For the text-containing cell, return its midpoint in (x, y) coordinate format. 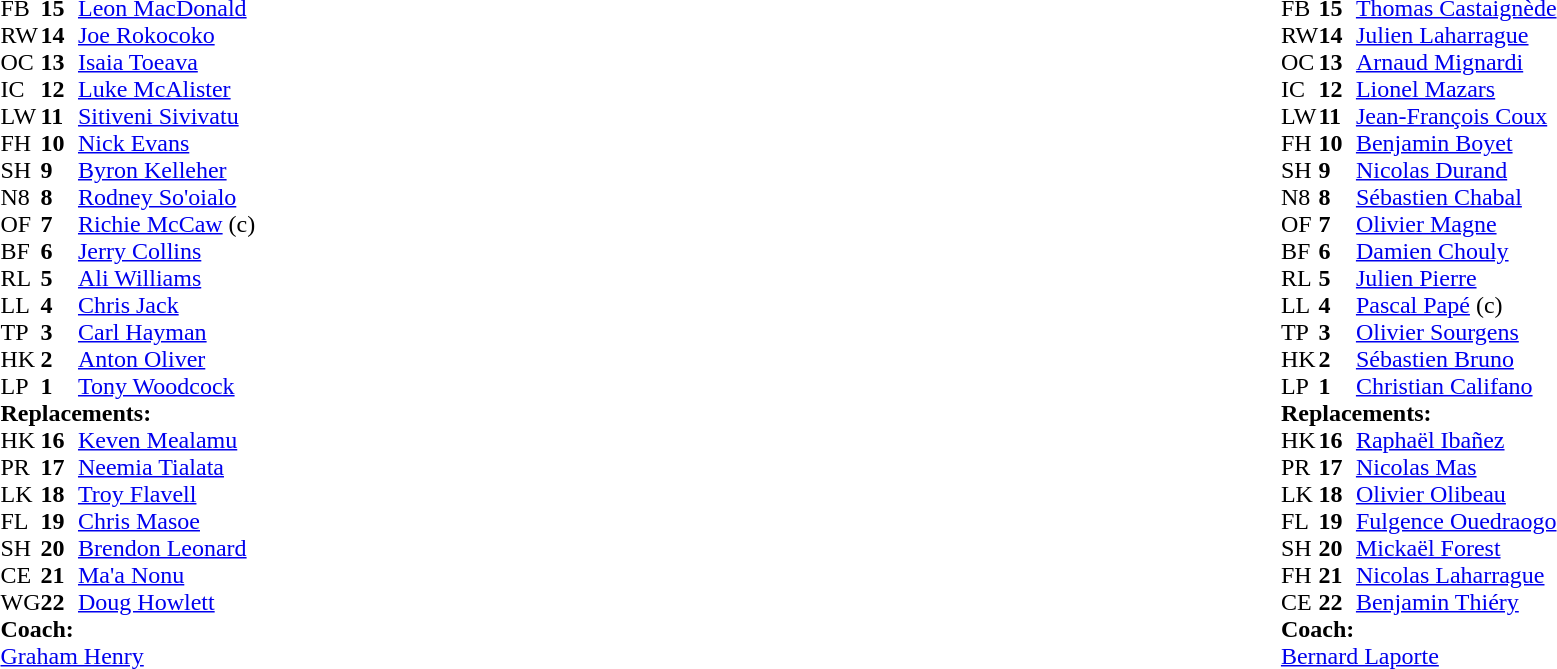
Neemia Tialata (166, 468)
Raphaël Ibañez (1456, 440)
Julien Pierre (1456, 278)
Olivier Magne (1456, 224)
Jean-François Coux (1456, 116)
Chris Jack (166, 306)
Olivier Olibeau (1456, 494)
Rodney So'oialo (166, 198)
Sébastien Chabal (1456, 198)
Brendon Leonard (166, 548)
Nicolas Durand (1456, 170)
Benjamin Boyet (1456, 144)
Byron Kelleher (166, 170)
Christian Califano (1456, 386)
Sébastien Bruno (1456, 360)
Fulgence Ouedraogo (1456, 522)
Nicolas Mas (1456, 468)
Troy Flavell (166, 494)
WG (20, 602)
Anton Oliver (166, 360)
Keven Mealamu (166, 440)
Tony Woodcock (166, 386)
Nicolas Laharrague (1456, 576)
Luke McAlister (166, 90)
Doug Howlett (166, 602)
Isaia Toeava (166, 62)
Mickaël Forest (1456, 548)
Ma'a Nonu (166, 576)
Arnaud Mignardi (1456, 62)
Nick Evans (166, 144)
Carl Hayman (166, 332)
Joe Rokocoko (166, 36)
Olivier Sourgens (1456, 332)
Benjamin Thiéry (1456, 602)
Jerry Collins (166, 252)
Richie McCaw (c) (166, 224)
Ali Williams (166, 278)
Sitiveni Sivivatu (166, 116)
Pascal Papé (c) (1456, 306)
Lionel Mazars (1456, 90)
Bernard Laporte (1419, 656)
Damien Chouly (1456, 252)
Chris Masoe (166, 522)
Graham Henry (128, 656)
Julien Laharrague (1456, 36)
